Find where the given text appears and provide that cell's center as (x, y) coordinate. 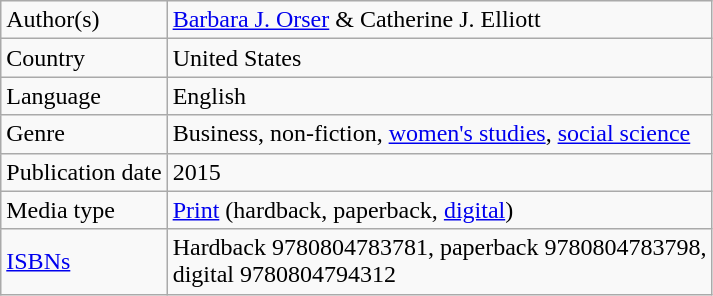
Author(s) (84, 20)
Hardback 9780804783781, paperback 9780804783798,digital 9780804794312 (440, 262)
Publication date (84, 172)
Media type (84, 210)
Business, non-fiction, women's studies, social science (440, 134)
Barbara J. Orser & Catherine J. Elliott (440, 20)
Genre (84, 134)
Language (84, 96)
2015 (440, 172)
United States (440, 58)
English (440, 96)
Country (84, 58)
Print (hardback, paperback, digital) (440, 210)
ISBNs (84, 262)
